Output the [X, Y] coordinate of the center of the cell containing the given text.  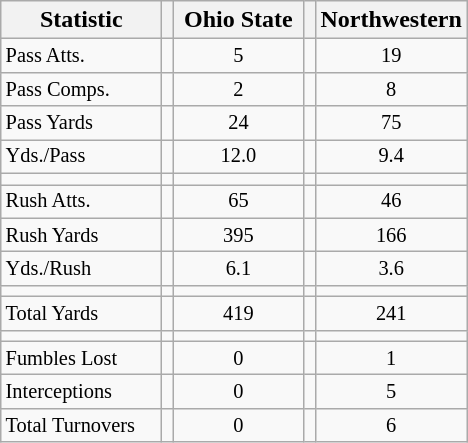
2 [238, 89]
Rush Atts. [82, 201]
Northwestern [391, 20]
8 [391, 89]
241 [391, 314]
3.6 [391, 269]
6.1 [238, 269]
9.4 [391, 157]
12.0 [238, 157]
Fumbles Lost [82, 358]
395 [238, 235]
Rush Yards [82, 235]
419 [238, 314]
46 [391, 201]
65 [238, 201]
Pass Yards [82, 123]
Statistic [82, 20]
Total Turnovers [82, 426]
19 [391, 56]
6 [391, 426]
1 [391, 358]
Pass Atts. [82, 56]
Interceptions [82, 392]
Yds./Pass [82, 157]
Total Yards [82, 314]
Ohio State [238, 20]
Pass Comps. [82, 89]
166 [391, 235]
Yds./Rush [82, 269]
75 [391, 123]
24 [238, 123]
